Return the (X, Y) coordinate for the center point of the cell that contains the specified text.  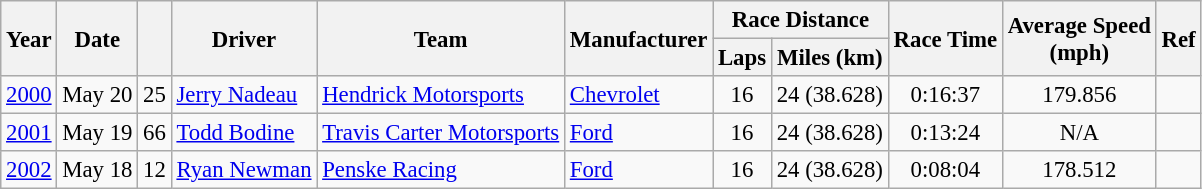
Todd Bodine (244, 133)
May 18 (98, 170)
Miles (km) (830, 58)
Hendrick Motorsports (441, 95)
Ref (1178, 38)
25 (154, 95)
0:13:24 (945, 133)
Year (29, 38)
May 20 (98, 95)
Travis Carter Motorsports (441, 133)
Ryan Newman (244, 170)
Chevrolet (639, 95)
Laps (742, 58)
Date (98, 38)
Manufacturer (639, 38)
0:08:04 (945, 170)
Penske Racing (441, 170)
2001 (29, 133)
N/A (1079, 133)
66 (154, 133)
May 19 (98, 133)
2000 (29, 95)
2002 (29, 170)
Jerry Nadeau (244, 95)
Race Distance (801, 20)
Average Speed(mph) (1079, 38)
12 (154, 170)
178.512 (1079, 170)
Race Time (945, 38)
Team (441, 38)
179.856 (1079, 95)
Driver (244, 38)
0:16:37 (945, 95)
